Search for the cell housing the specified text and yield its [X, Y] center coordinate. 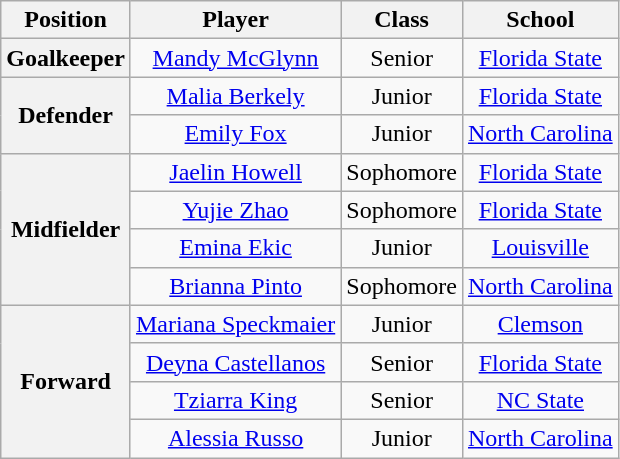
Emina Ekic [235, 248]
Emily Fox [235, 134]
Position [66, 20]
Alessia Russo [235, 438]
Brianna Pinto [235, 286]
Louisville [540, 248]
Jaelin Howell [235, 172]
Yujie Zhao [235, 210]
Class [402, 20]
Forward [66, 381]
Goalkeeper [66, 58]
Midfielder [66, 229]
Malia Berkely [235, 96]
School [540, 20]
Defender [66, 115]
Mandy McGlynn [235, 58]
Clemson [540, 324]
Tziarra King [235, 400]
Mariana Speckmaier [235, 324]
Deyna Castellanos [235, 362]
Player [235, 20]
NC State [540, 400]
